Detect which cell encompasses the target text, then output its [x, y] center coordinate. 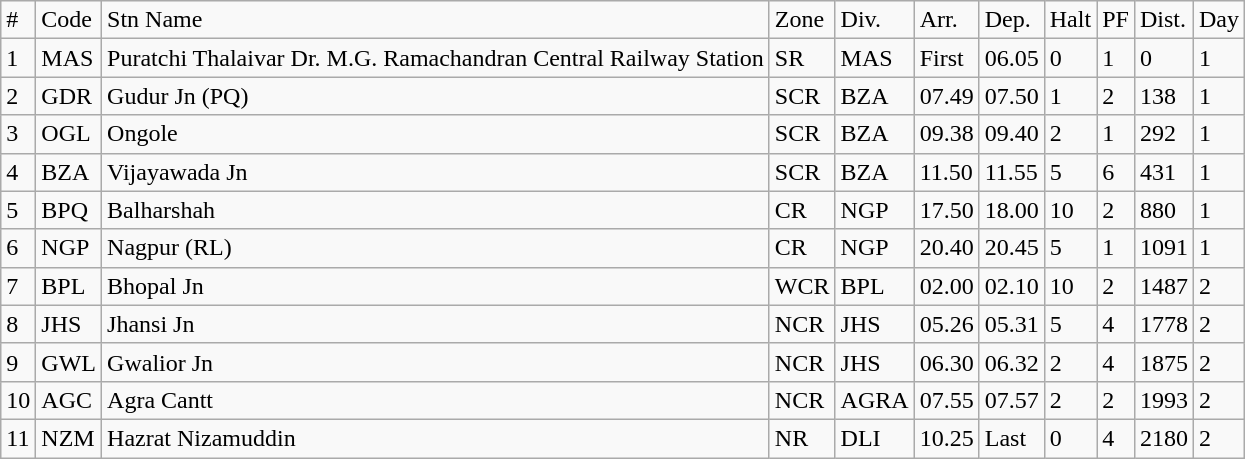
DLI [874, 438]
Dist. [1164, 20]
1487 [1164, 286]
Gwalior Jn [436, 362]
Last [1012, 438]
Bhopal Jn [436, 286]
Day [1218, 20]
3 [18, 134]
138 [1164, 96]
NR [802, 438]
880 [1164, 210]
Puratchi Thalaivar Dr. M.G. Ramachandran Central Railway Station [436, 58]
# [18, 20]
PF [1116, 20]
18.00 [1012, 210]
Jhansi Jn [436, 324]
8 [18, 324]
09.40 [1012, 134]
20.45 [1012, 248]
1993 [1164, 400]
7 [18, 286]
OGL [69, 134]
06.05 [1012, 58]
NZM [69, 438]
06.30 [946, 362]
BPQ [69, 210]
10.25 [946, 438]
Hazrat Nizamuddin [436, 438]
1091 [1164, 248]
Code [69, 20]
Arr. [946, 20]
2180 [1164, 438]
05.31 [1012, 324]
Vijayawada Jn [436, 172]
Agra Cantt [436, 400]
Balharshah [436, 210]
SR [802, 58]
Div. [874, 20]
GDR [69, 96]
05.26 [946, 324]
09.38 [946, 134]
20.40 [946, 248]
431 [1164, 172]
First [946, 58]
Zone [802, 20]
Gudur Jn (PQ) [436, 96]
Stn Name [436, 20]
07.50 [1012, 96]
02.10 [1012, 286]
Dep. [1012, 20]
11.50 [946, 172]
07.49 [946, 96]
07.55 [946, 400]
AGRA [874, 400]
9 [18, 362]
1875 [1164, 362]
17.50 [946, 210]
AGC [69, 400]
11 [18, 438]
Halt [1070, 20]
Ongole [436, 134]
02.00 [946, 286]
WCR [802, 286]
07.57 [1012, 400]
GWL [69, 362]
06.32 [1012, 362]
1778 [1164, 324]
Nagpur (RL) [436, 248]
292 [1164, 134]
11.55 [1012, 172]
